Identify which cell holds the provided text, then report its (x, y) central coordinate. 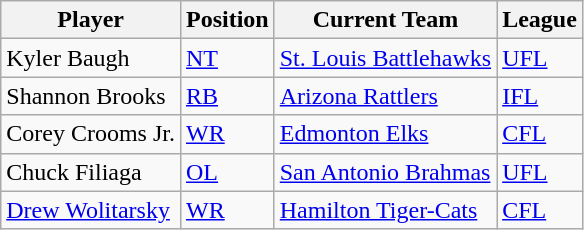
NT (227, 58)
League (540, 20)
RB (227, 96)
Drew Wolitarsky (91, 210)
Arizona Rattlers (385, 96)
Chuck Filiaga (91, 172)
Player (91, 20)
Position (227, 20)
St. Louis Battlehawks (385, 58)
Edmonton Elks (385, 134)
Shannon Brooks (91, 96)
San Antonio Brahmas (385, 172)
Corey Crooms Jr. (91, 134)
IFL (540, 96)
OL (227, 172)
Kyler Baugh (91, 58)
Current Team (385, 20)
Hamilton Tiger-Cats (385, 210)
